Capture the cell that displays the provided text and extract its (X, Y) central coordinate. 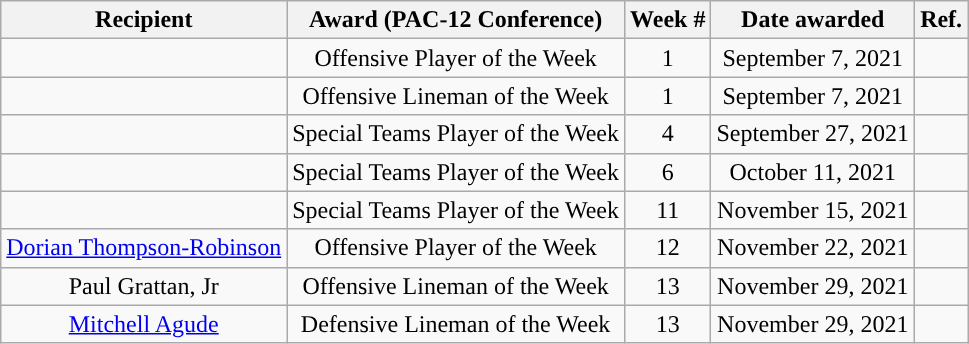
October 11, 2021 (813, 172)
Ref. (942, 20)
Dorian Thompson-Robinson (144, 248)
Date awarded (813, 20)
Mitchell Agude (144, 324)
November 22, 2021 (813, 248)
4 (668, 134)
Week # (668, 20)
12 (668, 248)
Recipient (144, 20)
6 (668, 172)
11 (668, 210)
September 27, 2021 (813, 134)
Award (PAC-12 Conference) (456, 20)
Defensive Lineman of the Week (456, 324)
November 15, 2021 (813, 210)
Paul Grattan, Jr (144, 286)
